Locate the cell with the specified text and output its (x, y) center coordinate. 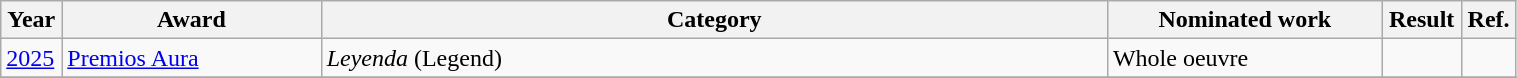
Result (1422, 20)
Nominated work (1244, 20)
Premios Aura (192, 58)
Award (192, 20)
Leyenda (Legend) (714, 58)
Category (714, 20)
Ref. (1488, 20)
Whole oeuvre (1244, 58)
2025 (32, 58)
Year (32, 20)
